For the text-containing cell, return its midpoint in (X, Y) coordinate format. 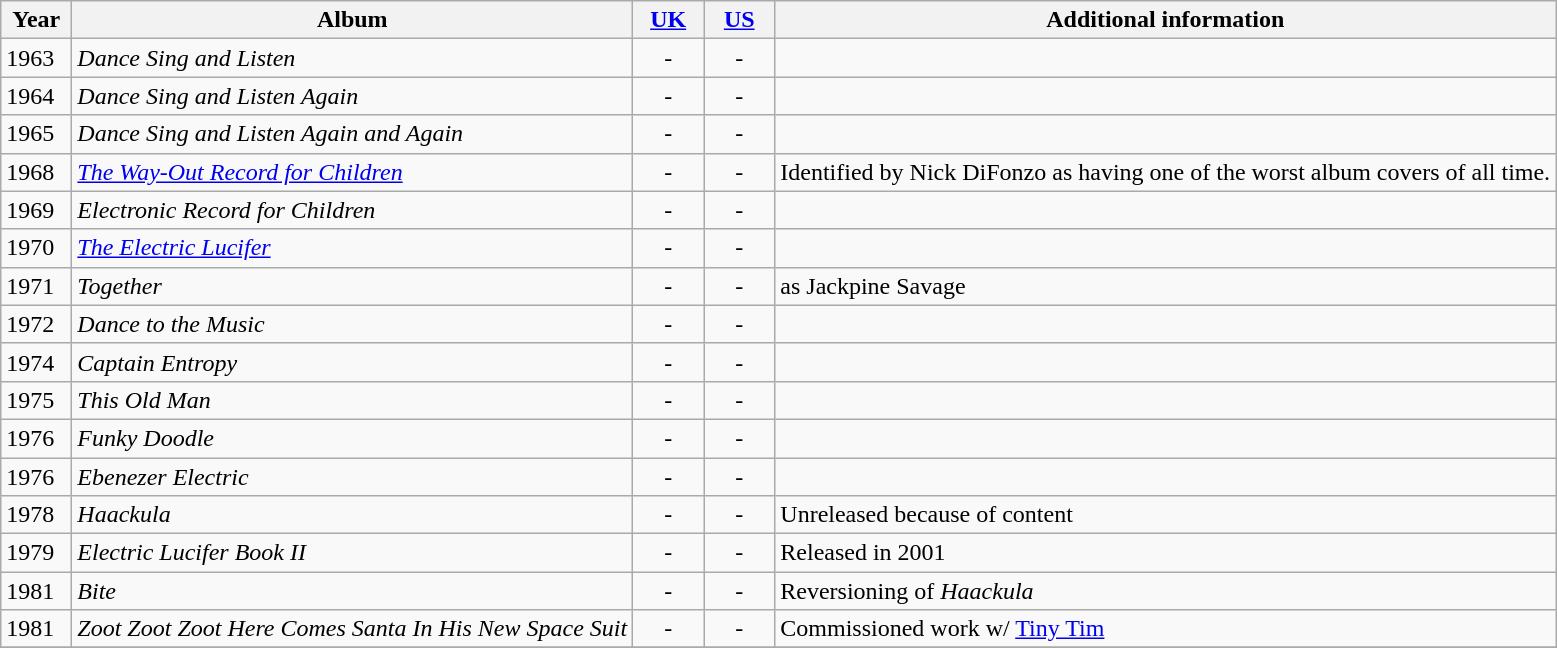
Haackula (352, 515)
Additional information (1166, 20)
This Old Man (352, 400)
1975 (36, 400)
Dance Sing and Listen Again (352, 96)
1978 (36, 515)
1969 (36, 210)
Zoot Zoot Zoot Here Comes Santa In His New Space Suit (352, 629)
1970 (36, 248)
Unreleased because of content (1166, 515)
Funky Doodle (352, 438)
1965 (36, 134)
US (740, 20)
1971 (36, 286)
Ebenezer Electric (352, 477)
1979 (36, 553)
Bite (352, 591)
1963 (36, 58)
The Electric Lucifer (352, 248)
Year (36, 20)
The Way-Out Record for Children (352, 172)
1972 (36, 324)
Captain Entropy (352, 362)
Dance Sing and Listen Again and Again (352, 134)
Electric Lucifer Book II (352, 553)
Dance Sing and Listen (352, 58)
Identified by Nick DiFonzo as having one of the worst album covers of all time. (1166, 172)
Dance to the Music (352, 324)
Album (352, 20)
Electronic Record for Children (352, 210)
1974 (36, 362)
Reversioning of Haackula (1166, 591)
1968 (36, 172)
1964 (36, 96)
Released in 2001 (1166, 553)
as Jackpine Savage (1166, 286)
Commissioned work w/ Tiny Tim (1166, 629)
UK (668, 20)
Together (352, 286)
